From the cell containing the given text, extract its center point as (x, y) coordinate. 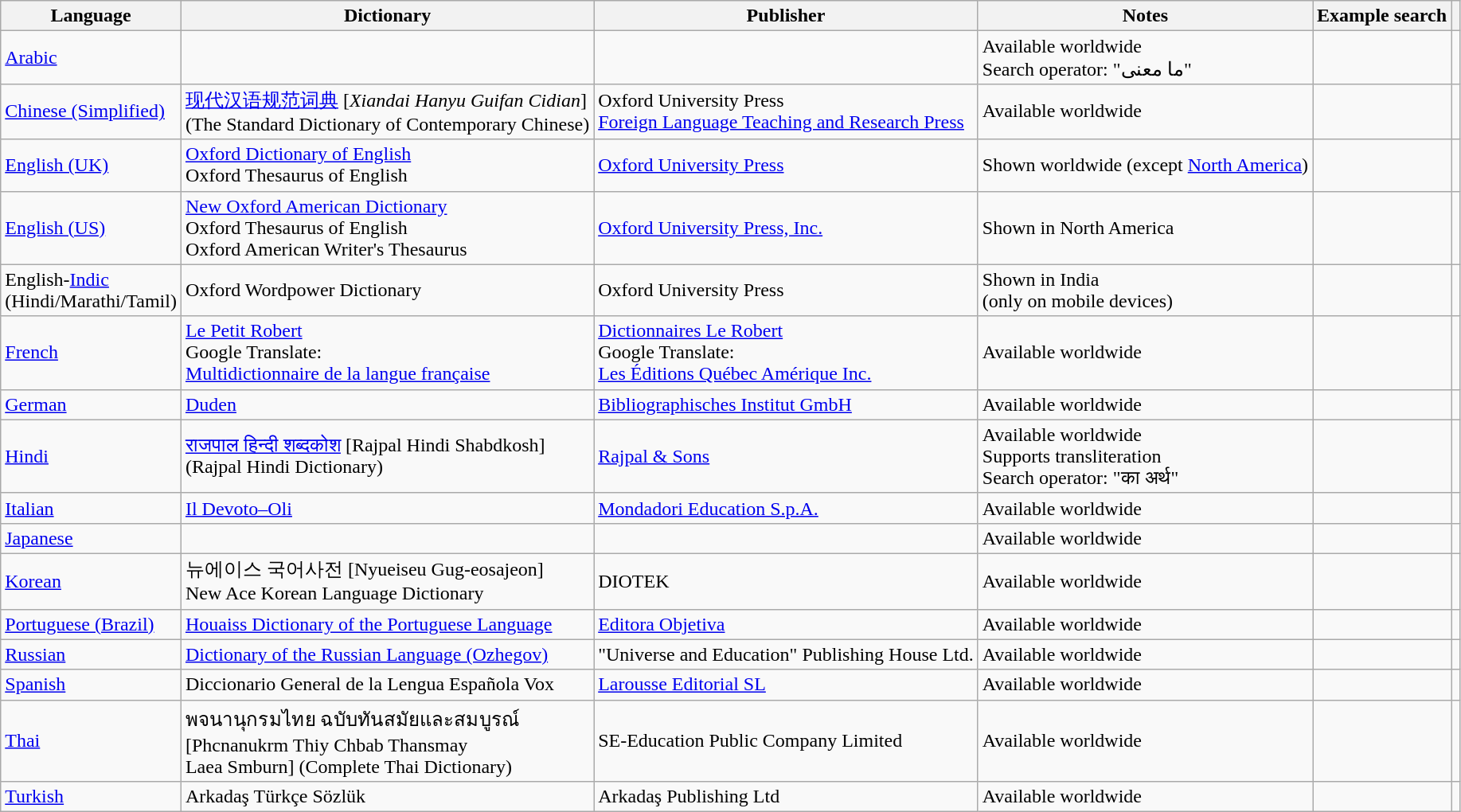
Oxford Dictionary of EnglishOxford Thesaurus of English (387, 166)
Oxford University PressForeign Language Teaching and Research Press (787, 111)
Dictionnaires Le RobertGoogle Translate:Les Éditions Québec Amérique Inc. (787, 353)
English-Indic(Hindi/Marathi/Tamil) (91, 290)
Editora Objetiva (787, 624)
Shown in India(only on mobile devices) (1145, 290)
Example search (1382, 16)
Available worldwideSearch operator: "ما معنى" (1145, 57)
SE-Education Public Company Limited (787, 740)
English (US) (91, 228)
Diccionario General de la Lengua Española Vox (387, 685)
New Oxford American DictionaryOxford Thesaurus of EnglishOxford American Writer's Thesaurus (387, 228)
Arabic (91, 57)
English (UK) (91, 166)
Rajpal & Sons (787, 456)
DIOTEK (787, 581)
Shown worldwide (except North America) (1145, 166)
Il Devoto–Oli (387, 508)
Le Petit RobertGoogle Translate:Multidictionnaire de la langue française (387, 353)
"Universe and Education" Publishing House Ltd. (787, 654)
Houaiss Dictionary of the Portuguese Language (387, 624)
Bibliographisches Institut GmbH (787, 404)
Oxford Wordpower Dictionary (387, 290)
Spanish (91, 685)
Larousse Editorial SL (787, 685)
Portuguese (Brazil) (91, 624)
Dictionary (387, 16)
Thai (91, 740)
Dictionary of the Russian Language (Ozhegov) (387, 654)
พจนานุกรมไทย ฉบับทันสมัยและสมบูรณ์[Phcnanukrm Thiy Chbab ThansmayLaea Smburn] (Complete Thai Dictionary) (387, 740)
Turkish (91, 797)
Hindi (91, 456)
Duden (387, 404)
Notes (1145, 16)
Japanese (91, 538)
Publisher (787, 16)
Language (91, 16)
Italian (91, 508)
French (91, 353)
Chinese (Simplified) (91, 111)
뉴에이스 국어사전 [Nyueiseu Gug-eosajeon]New Ace Korean Language Dictionary (387, 581)
Korean (91, 581)
Oxford University Press, Inc. (787, 228)
现代汉语规范词典 [Xiandai Hanyu Guifan Cidian](The Standard Dictionary of Contemporary Chinese) (387, 111)
Arkadaş Publishing Ltd (787, 797)
Shown in North America (1145, 228)
Available worldwideSupports transliterationSearch operator: "का अर्थ" (1145, 456)
German (91, 404)
Russian (91, 654)
Mondadori Education S.p.A. (787, 508)
Arkadaş Türkçe Sözlük (387, 797)
राजपाल हिन्दी शब्दकोश [Rajpal Hindi Shabdkosh](Rajpal Hindi Dictionary) (387, 456)
